From the cell containing the given text, extract its center point as (x, y) coordinate. 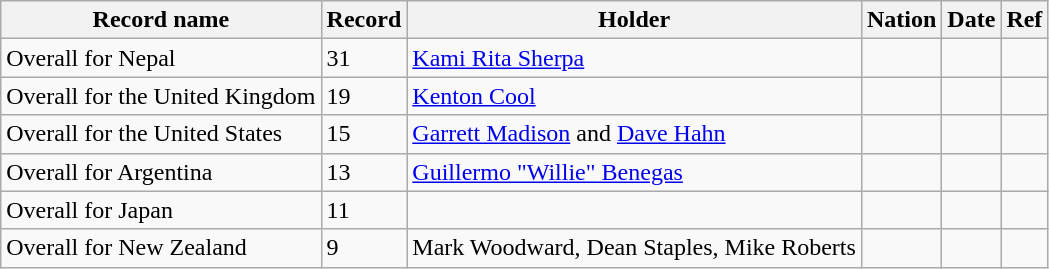
Overall for the United States (161, 134)
13 (364, 172)
Overall for Argentina (161, 172)
Kami Rita Sherpa (634, 58)
11 (364, 210)
Guillermo "Willie" Benegas (634, 172)
Record name (161, 20)
Overall for Japan (161, 210)
31 (364, 58)
Overall for New Zealand (161, 248)
Overall for the United Kingdom (161, 96)
Mark Woodward, Dean Staples, Mike Roberts (634, 248)
9 (364, 248)
Ref (1024, 20)
Garrett Madison and Dave Hahn (634, 134)
Record (364, 20)
Holder (634, 20)
Kenton Cool (634, 96)
Date (972, 20)
Nation (901, 20)
15 (364, 134)
Overall for Nepal (161, 58)
19 (364, 96)
